Identify which cell holds the provided text, then report its (X, Y) central coordinate. 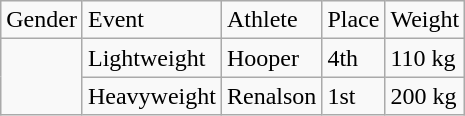
Renalson (271, 96)
Hooper (271, 58)
1st (354, 96)
Place (354, 20)
Lightweight (152, 58)
4th (354, 58)
Gender (42, 20)
110 kg (425, 58)
Event (152, 20)
Heavyweight (152, 96)
Weight (425, 20)
Athlete (271, 20)
200 kg (425, 96)
